For the text-containing cell, return its midpoint in [X, Y] coordinate format. 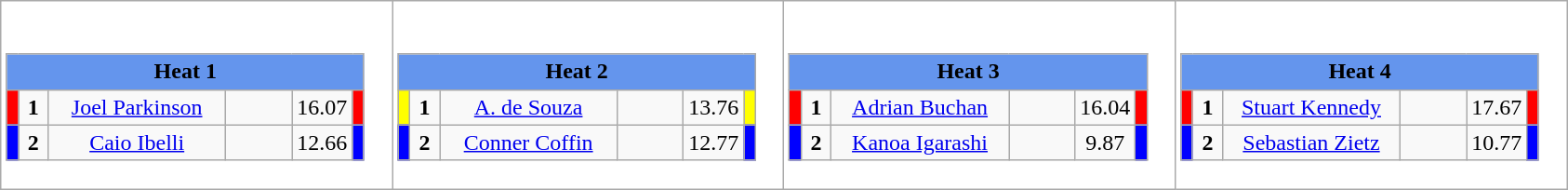
Heat 4 [1360, 72]
Heat 3 1 Adrian Buchan 16.04 2 Kanoa Igarashi 9.87 [980, 95]
Sebastian Zietz [1311, 142]
Kanoa Igarashi [921, 142]
16.07 [322, 107]
13.76 [714, 107]
9.87 [1105, 142]
Conner Coffin [528, 142]
A. de Souza [528, 107]
Stuart Kennedy [1311, 107]
Joel Parkinson [138, 107]
Heat 2 1 A. de Souza 13.76 2 Conner Coffin 12.77 [588, 95]
17.67 [1497, 107]
10.77 [1497, 142]
Heat 1 [185, 72]
12.77 [714, 142]
Heat 3 [968, 72]
Heat 2 [577, 72]
Heat 4 1 Stuart Kennedy 17.67 2 Sebastian Zietz 10.77 [1371, 95]
Adrian Buchan [921, 107]
12.66 [322, 142]
16.04 [1105, 107]
Heat 1 1 Joel Parkinson 16.07 2 Caio Ibelli 12.66 [197, 95]
Caio Ibelli [138, 142]
